Identify which cell holds the provided text, then report its [X, Y] central coordinate. 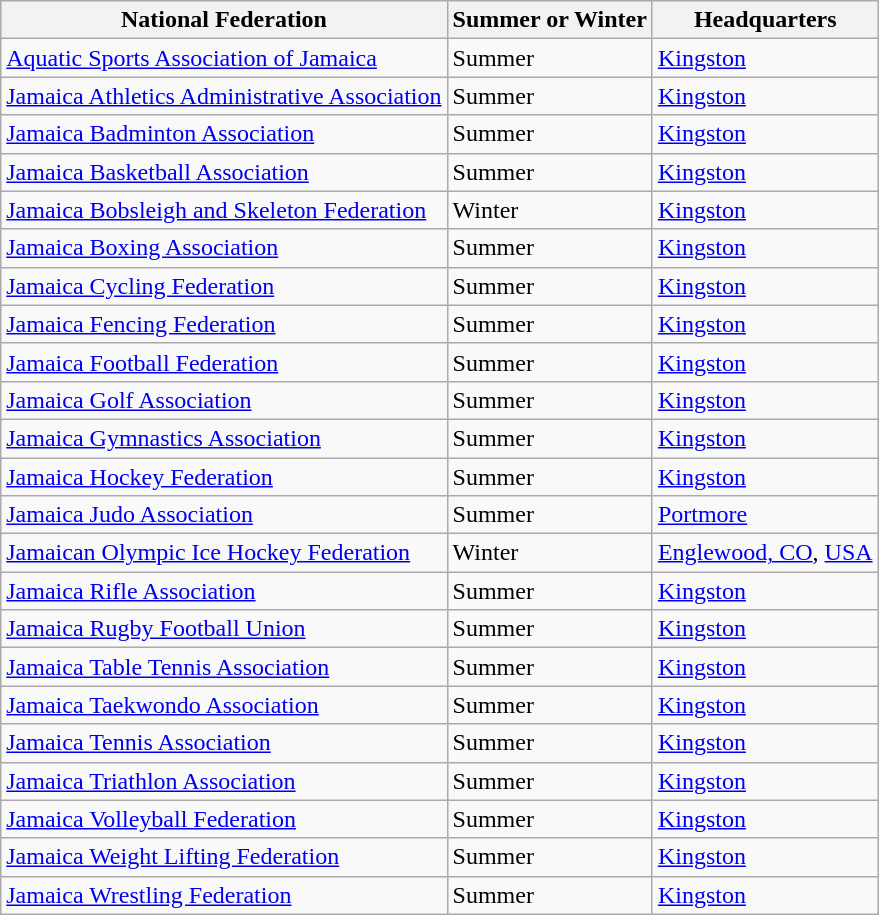
Jamaica Basketball Association [224, 172]
Englewood, CO, USA [765, 553]
Jamaica Rifle Association [224, 591]
National Federation [224, 20]
Jamaica Triathlon Association [224, 781]
Jamaica Gymnastics Association [224, 438]
Jamaica Cycling Federation [224, 286]
Jamaica Football Federation [224, 362]
Portmore [765, 515]
Jamaica Taekwondo Association [224, 705]
Jamaica Hockey Federation [224, 477]
Jamaica Tennis Association [224, 743]
Headquarters [765, 20]
Jamaica Wrestling Federation [224, 895]
Jamaica Judo Association [224, 515]
Jamaica Table Tennis Association [224, 667]
Jamaica Volleyball Federation [224, 819]
Jamaica Rugby Football Union [224, 629]
Jamaica Badminton Association [224, 134]
Jamaican Olympic Ice Hockey Federation [224, 553]
Jamaica Fencing Federation [224, 324]
Jamaica Athletics Administrative Association [224, 96]
Aquatic Sports Association of Jamaica [224, 58]
Summer or Winter [550, 20]
Jamaica Weight Lifting Federation [224, 857]
Jamaica Boxing Association [224, 248]
Jamaica Golf Association [224, 400]
Jamaica Bobsleigh and Skeleton Federation [224, 210]
